Find where the given text appears and provide that cell's center as [X, Y] coordinate. 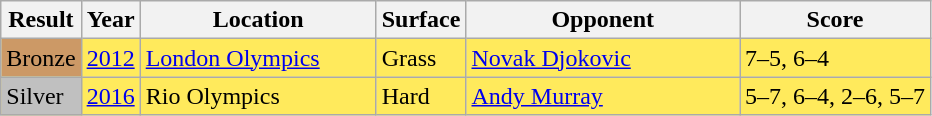
Rio Olympics [258, 96]
Novak Djokovic [603, 58]
Score [836, 20]
Year [110, 20]
Grass [421, 58]
7–5, 6–4 [836, 58]
Surface [421, 20]
5–7, 6–4, 2–6, 5–7 [836, 96]
Result [41, 20]
London Olympics [258, 58]
2016 [110, 96]
Opponent [603, 20]
Bronze [41, 58]
Hard [421, 96]
Andy Murray [603, 96]
Location [258, 20]
2012 [110, 58]
Silver [41, 96]
